Return (X, Y) of the center of cell containing provided text 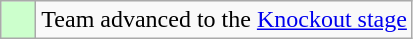
Team advanced to the Knockout stage (224, 20)
